Capture the cell that displays the provided text and extract its (X, Y) central coordinate. 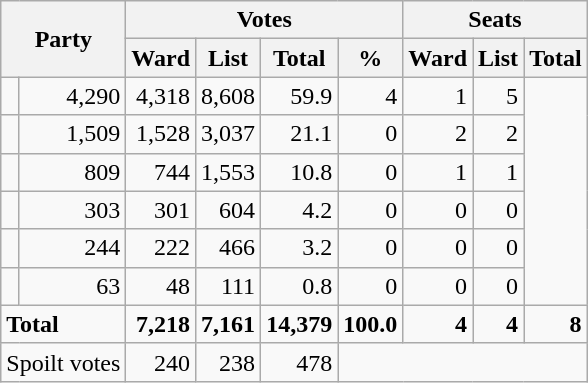
1,553 (228, 172)
59.9 (300, 96)
7,161 (228, 324)
604 (228, 210)
8,608 (228, 96)
466 (228, 248)
1,509 (72, 134)
7,218 (161, 324)
Seats (495, 20)
21.1 (300, 134)
4,290 (72, 96)
301 (161, 210)
222 (161, 248)
3,037 (228, 134)
1,528 (161, 134)
478 (300, 362)
244 (72, 248)
8 (556, 324)
240 (161, 362)
4,318 (161, 96)
63 (72, 286)
303 (72, 210)
4.2 (300, 210)
Spoilt votes (64, 362)
809 (72, 172)
Votes (264, 20)
0.8 (300, 286)
238 (228, 362)
% (370, 58)
3.2 (300, 248)
744 (161, 172)
5 (498, 96)
10.8 (300, 172)
48 (161, 286)
14,379 (300, 324)
100.0 (370, 324)
Party (64, 39)
111 (228, 286)
